From the cell containing the given text, extract its center point as (x, y) coordinate. 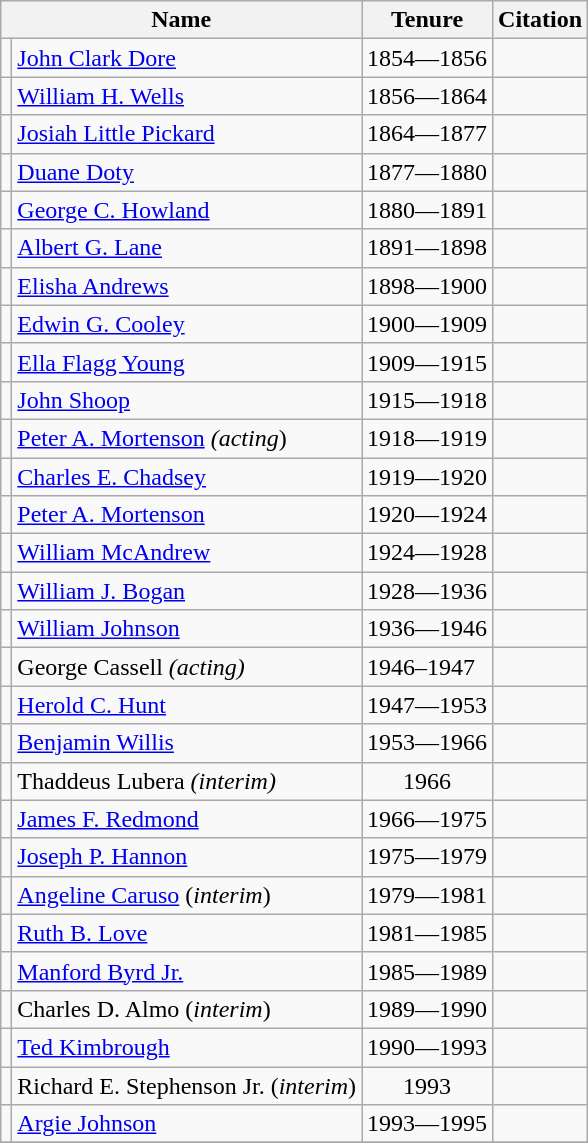
Albert G. Lane (187, 248)
John Shoop (187, 400)
1985—1989 (428, 971)
Tenure (428, 20)
1966—1975 (428, 819)
1920—1924 (428, 515)
William Johnson (187, 629)
Ruth B. Love (187, 933)
Charles D. Almo (interim) (187, 1009)
Argie Johnson (187, 1124)
1989—1990 (428, 1009)
1975—1979 (428, 857)
1900—1909 (428, 324)
Ted Kimbrough (187, 1047)
Richard E. Stephenson Jr. (interim) (187, 1085)
Duane Doty (187, 172)
Edwin G. Cooley (187, 324)
1947—1953 (428, 705)
Josiah Little Pickard (187, 134)
John Clark Dore (187, 58)
1928—1936 (428, 591)
Citation (540, 20)
George C. Howland (187, 210)
1953—1966 (428, 743)
1864—1877 (428, 134)
William McAndrew (187, 553)
Elisha Andrews (187, 286)
Ella Flagg Young (187, 362)
1880—1891 (428, 210)
Joseph P. Hannon (187, 857)
Angeline Caruso (interim) (187, 895)
Benjamin Willis (187, 743)
Herold C. Hunt (187, 705)
Manford Byrd Jr. (187, 971)
1915—1918 (428, 400)
William J. Bogan (187, 591)
1854—1856 (428, 58)
1966 (428, 781)
1919—1920 (428, 477)
1909—1915 (428, 362)
1898—1900 (428, 286)
1979—1981 (428, 895)
1877—1880 (428, 172)
1918—1919 (428, 438)
Thaddeus Lubera (interim) (187, 781)
1993—1995 (428, 1124)
1924—1928 (428, 553)
George Cassell (acting) (187, 667)
1993 (428, 1085)
Charles E. Chadsey (187, 477)
1856—1864 (428, 96)
1946–1947 (428, 667)
Peter A. Mortenson (187, 515)
1891—1898 (428, 248)
William H. Wells (187, 96)
1936—1946 (428, 629)
James F. Redmond (187, 819)
Name (182, 20)
1990—1993 (428, 1047)
1981—1985 (428, 933)
Peter A. Mortenson (acting) (187, 438)
